For the text-containing cell, return its midpoint in [X, Y] coordinate format. 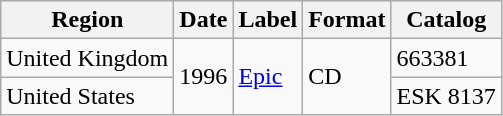
Epic [268, 77]
663381 [446, 58]
United Kingdom [88, 58]
United States [88, 96]
1996 [204, 77]
Label [268, 20]
Region [88, 20]
Date [204, 20]
CD [347, 77]
ESK 8137 [446, 96]
Catalog [446, 20]
Format [347, 20]
